Return [X, Y] of the center of cell containing provided text 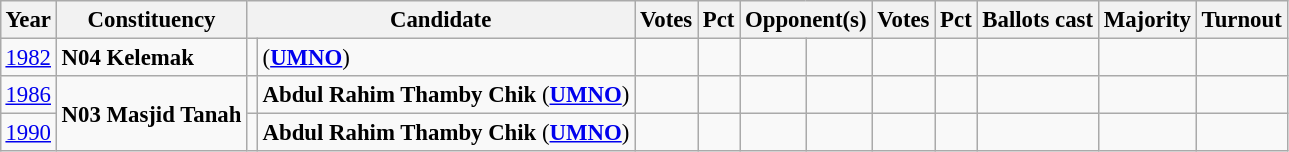
Year [28, 20]
Opponent(s) [806, 20]
N03 Masjid Tanah [151, 114]
(UMNO) [446, 57]
N04 Kelemak [151, 57]
1990 [28, 133]
Candidate [441, 20]
Turnout [1242, 20]
1982 [28, 57]
Ballots cast [1038, 20]
Constituency [151, 20]
1986 [28, 95]
Majority [1147, 20]
